For the text-containing cell, return its midpoint in [x, y] coordinate format. 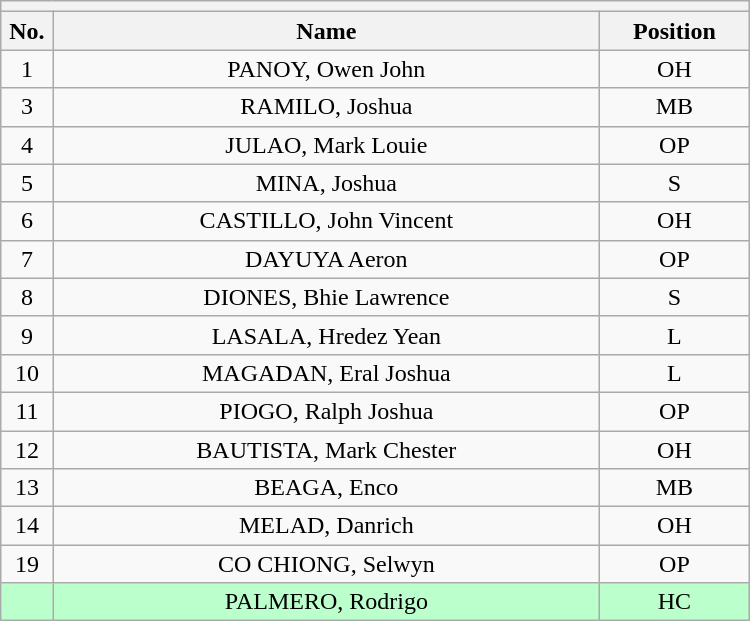
9 [27, 335]
PANOY, Owen John [326, 69]
RAMILO, Joshua [326, 107]
No. [27, 31]
MELAD, Danrich [326, 526]
LASALA, Hredez Yean [326, 335]
DIONES, Bhie Lawrence [326, 297]
10 [27, 373]
Position [675, 31]
PIOGO, Ralph Joshua [326, 411]
Name [326, 31]
BAUTISTA, Mark Chester [326, 449]
CASTILLO, John Vincent [326, 221]
7 [27, 259]
MAGADAN, Eral Joshua [326, 373]
JULAO, Mark Louie [326, 145]
12 [27, 449]
11 [27, 411]
19 [27, 564]
DAYUYA Aeron [326, 259]
6 [27, 221]
MINA, Joshua [326, 183]
14 [27, 526]
13 [27, 488]
5 [27, 183]
3 [27, 107]
1 [27, 69]
HC [675, 602]
BEAGA, Enco [326, 488]
CO CHIONG, Selwyn [326, 564]
8 [27, 297]
4 [27, 145]
PALMERO, Rodrigo [326, 602]
